From the cell containing the given text, extract its center point as [X, Y] coordinate. 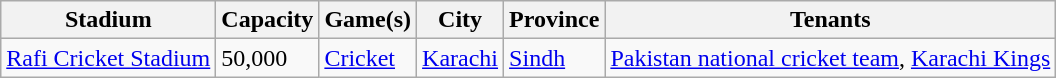
Pakistan national cricket team, Karachi Kings [830, 58]
Karachi [460, 58]
Cricket [368, 58]
Tenants [830, 20]
Game(s) [368, 20]
Capacity [268, 20]
City [460, 20]
Sindh [554, 58]
Rafi Cricket Stadium [108, 58]
Stadium [108, 20]
Province [554, 20]
50,000 [268, 58]
